For the text-containing cell, return its midpoint in (X, Y) coordinate format. 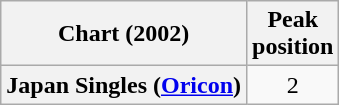
Peakposition (293, 34)
2 (293, 85)
Japan Singles (Oricon) (124, 85)
Chart (2002) (124, 34)
